Return [x, y] of the center of cell containing provided text 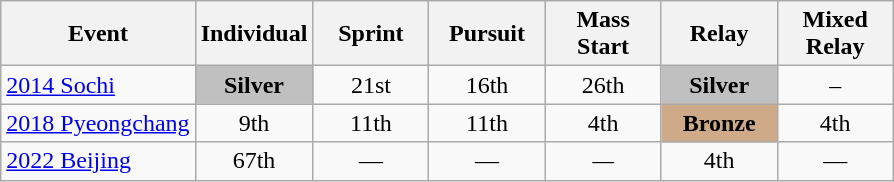
Sprint [371, 34]
Mixed Relay [835, 34]
2022 Beijing [98, 161]
Bronze [719, 123]
Relay [719, 34]
2018 Pyeongchang [98, 123]
– [835, 85]
9th [254, 123]
26th [603, 85]
67th [254, 161]
Individual [254, 34]
Event [98, 34]
21st [371, 85]
Pursuit [487, 34]
Mass Start [603, 34]
2014 Sochi [98, 85]
16th [487, 85]
